Locate the cell with the specified text and output its (X, Y) center coordinate. 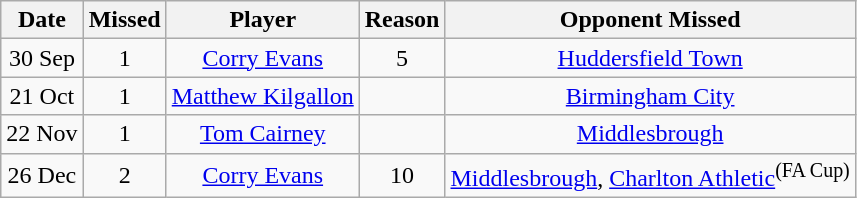
30 Sep (42, 58)
Player (262, 20)
Date (42, 20)
Missed (124, 20)
10 (402, 176)
Birmingham City (650, 96)
Tom Cairney (262, 134)
Huddersfield Town (650, 58)
22 Nov (42, 134)
Opponent Missed (650, 20)
Middlesbrough, Charlton Athletic(FA Cup) (650, 176)
Middlesbrough (650, 134)
2 (124, 176)
5 (402, 58)
26 Dec (42, 176)
21 Oct (42, 96)
Reason (402, 20)
Matthew Kilgallon (262, 96)
